Scan for the cell matching the given text and deliver its (X, Y) coordinate at center. 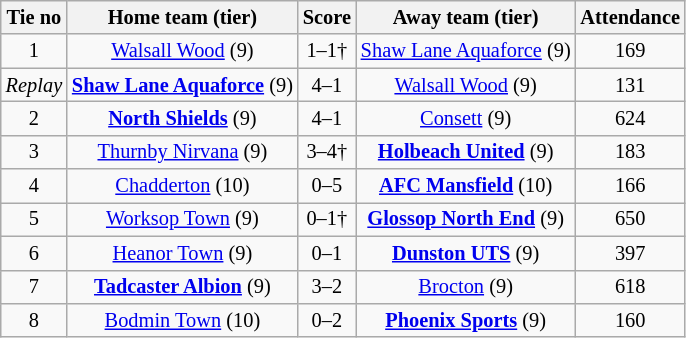
1 (34, 51)
6 (34, 253)
Phoenix Sports (9) (466, 320)
Home team (tier) (182, 17)
Tadcaster Albion (9) (182, 287)
North Shields (9) (182, 118)
AFC Mansfield (10) (466, 186)
397 (630, 253)
Brocton (9) (466, 287)
1–1† (327, 51)
7 (34, 287)
Thurnby Nirvana (9) (182, 152)
0–1† (327, 219)
183 (630, 152)
Tie no (34, 17)
131 (630, 85)
Holbeach United (9) (466, 152)
4 (34, 186)
3–4† (327, 152)
0–1 (327, 253)
618 (630, 287)
Attendance (630, 17)
Bodmin Town (10) (182, 320)
Dunston UTS (9) (466, 253)
Consett (9) (466, 118)
5 (34, 219)
166 (630, 186)
169 (630, 51)
Score (327, 17)
Replay (34, 85)
3–2 (327, 287)
160 (630, 320)
Heanor Town (9) (182, 253)
Worksop Town (9) (182, 219)
3 (34, 152)
2 (34, 118)
Glossop North End (9) (466, 219)
0–2 (327, 320)
Chadderton (10) (182, 186)
0–5 (327, 186)
Away team (tier) (466, 17)
8 (34, 320)
650 (630, 219)
624 (630, 118)
